Extract the (x, y) coordinate from the center of the cell holding the provided text.  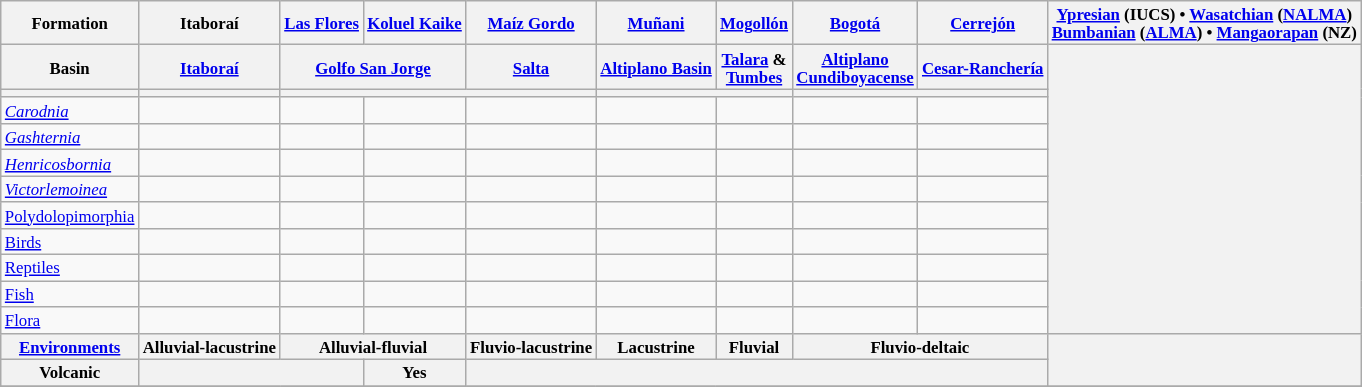
Victorlemoinea (70, 189)
Lacustrine (656, 346)
Polydolopimorphia (70, 215)
Formation (70, 23)
Koluel Kaike (414, 23)
Reptiles (70, 268)
Volcanic (70, 373)
Maíz Gordo (531, 23)
Environments (70, 346)
Altiplano Basin (656, 67)
Birds (70, 242)
Fluvio-deltaic (920, 346)
Las Flores (322, 23)
Fluvial (754, 346)
Fish (70, 294)
Carodnia (70, 111)
Yes (414, 373)
Mogollón (754, 23)
Alluvial-lacustrine (210, 346)
Cerrejón (983, 23)
Ypresian (IUCS) • Wasatchian (NALMA)Bumbanian (ALMA) • Mangaorapan (NZ) (1204, 23)
Bogotá (855, 23)
Cesar-Ranchería (983, 67)
Fluvio-lacustrine (531, 346)
Muñani (656, 23)
Henricosbornia (70, 163)
Basin (70, 67)
AltiplanoCundiboyacense (855, 67)
Talara &Tumbes (754, 67)
Gashternia (70, 137)
Alluvial-fluvial (373, 346)
Salta (531, 67)
Flora (70, 320)
Golfo San Jorge (373, 67)
